Provide the (X, Y) coordinate of the cell's center where the given text is located.  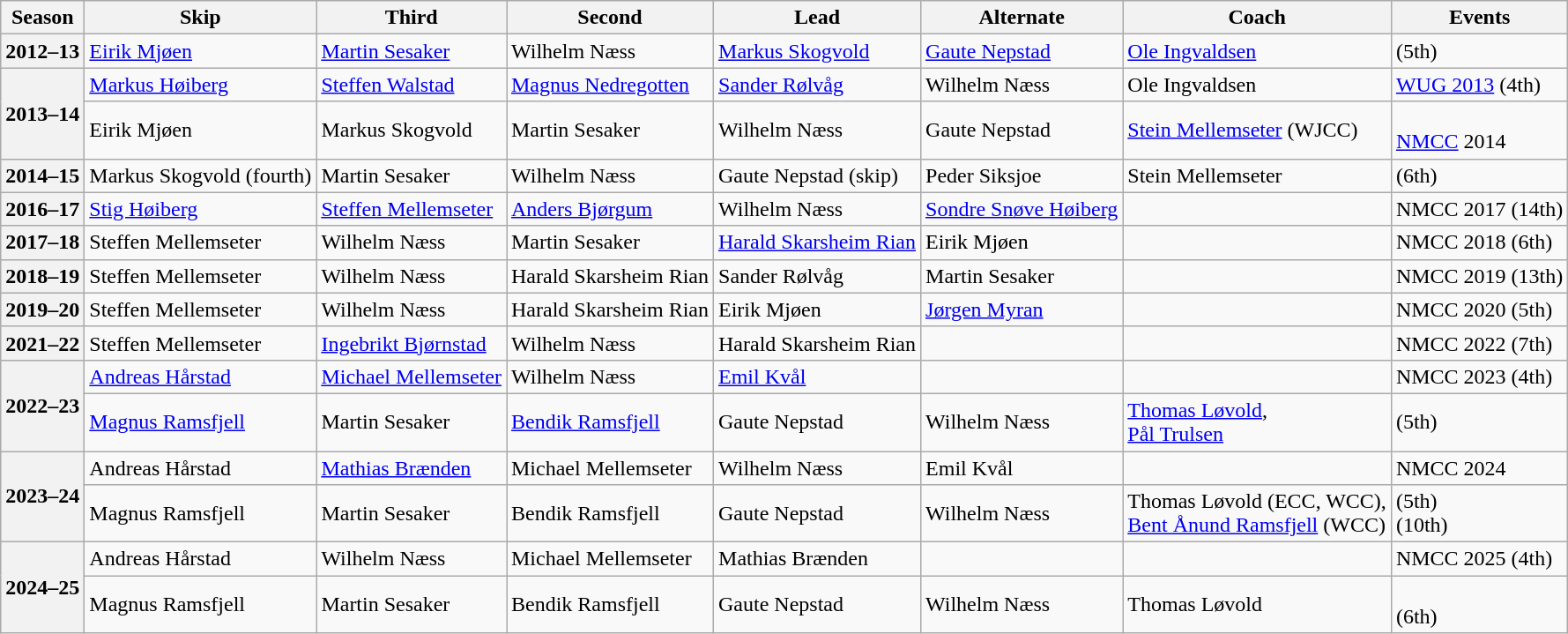
Skip (201, 18)
Sondre Snøve Høiberg (1022, 209)
NMCC 2019 (13th) (1479, 276)
Season (42, 18)
2014–15 (42, 175)
Third (412, 18)
Thomas Løvold,Pål Trulsen (1257, 421)
2023–24 (42, 497)
(5th) (10th) (1479, 513)
2013–14 (42, 113)
Stig Høiberg (201, 209)
NMCC 2024 (1479, 468)
Thomas Løvold (ECC, WCC),Bent Ånund Ramsfjell (WCC) (1257, 513)
2024–25 (42, 587)
2019–20 (42, 310)
2022–23 (42, 406)
Gaute Nepstad (skip) (818, 175)
NMCC 2020 (5th) (1479, 310)
2017–18 (42, 242)
Alternate (1022, 18)
Steffen Walstad (412, 85)
2016–17 (42, 209)
NMCC 2022 (7th) (1479, 343)
Jørgen Myran (1022, 310)
NMCC 2014 (1479, 131)
Coach (1257, 18)
Ingebrikt Bjørnstad (412, 343)
Markus Skogvold (fourth) (201, 175)
Magnus Nedregotten (610, 85)
WUG 2013 (4th) (1479, 85)
Second (610, 18)
NMCC 2025 (4th) (1479, 559)
2021–22 (42, 343)
NMCC 2023 (4th) (1479, 377)
Anders Bjørgum (610, 209)
Thomas Løvold (1257, 605)
Events (1479, 18)
2018–19 (42, 276)
Lead (818, 18)
Stein Mellemseter (1257, 175)
2012–13 (42, 51)
NMCC 2017 (14th) (1479, 209)
Stein Mellemseter (WJCC) (1257, 131)
NMCC 2018 (6th) (1479, 242)
Peder Siksjoe (1022, 175)
Markus Høiberg (201, 85)
